Detect which cell encompasses the target text, then output its [x, y] center coordinate. 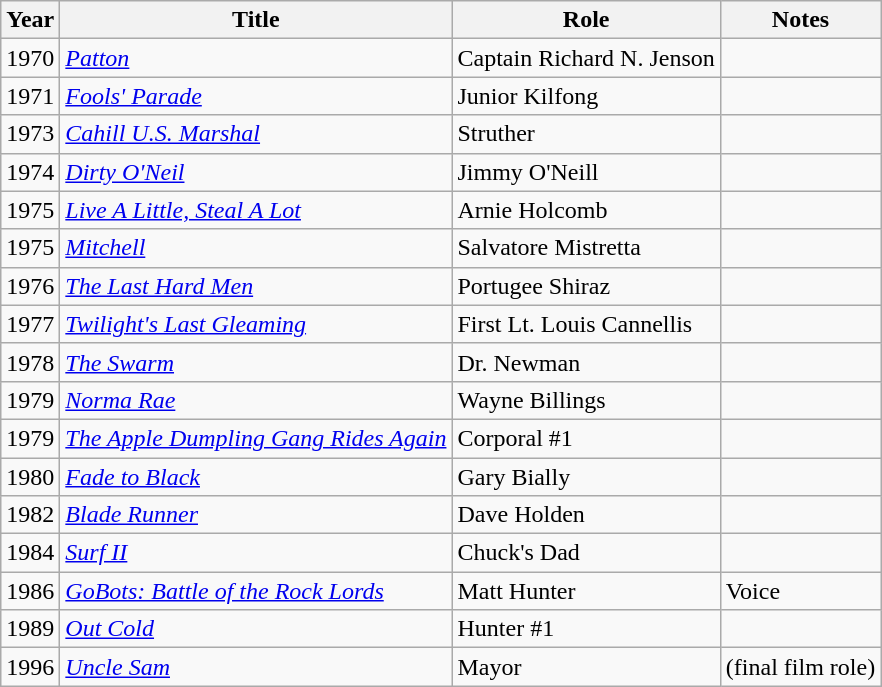
Arnie Holcomb [586, 210]
Live A Little, Steal A Lot [256, 210]
Dr. Newman [586, 362]
Title [256, 20]
Mayor [586, 667]
Out Cold [256, 629]
GoBots: Battle of the Rock Lords [256, 591]
1996 [30, 667]
Dave Holden [586, 515]
Mitchell [256, 248]
Captain Richard N. Jenson [586, 58]
Patton [256, 58]
1980 [30, 477]
Portugee Shiraz [586, 286]
Blade Runner [256, 515]
(final film role) [800, 667]
1984 [30, 553]
Corporal #1 [586, 438]
The Swarm [256, 362]
Gary Bially [586, 477]
Cahill U.S. Marshal [256, 134]
Salvatore Mistretta [586, 248]
Twilight's Last Gleaming [256, 324]
1976 [30, 286]
Fools' Parade [256, 96]
1989 [30, 629]
1970 [30, 58]
Voice [800, 591]
The Apple Dumpling Gang Rides Again [256, 438]
Dirty O'Neil [256, 172]
1971 [30, 96]
Matt Hunter [586, 591]
1986 [30, 591]
Role [586, 20]
Norma Rae [256, 400]
First Lt. Louis Cannellis [586, 324]
Struther [586, 134]
Uncle Sam [256, 667]
Fade to Black [256, 477]
Chuck's Dad [586, 553]
1973 [30, 134]
1977 [30, 324]
The Last Hard Men [256, 286]
1978 [30, 362]
1974 [30, 172]
Junior Kilfong [586, 96]
Jimmy O'Neill [586, 172]
1982 [30, 515]
Year [30, 20]
Notes [800, 20]
Hunter #1 [586, 629]
Wayne Billings [586, 400]
Surf II [256, 553]
